Return (X, Y) of the center of cell containing provided text 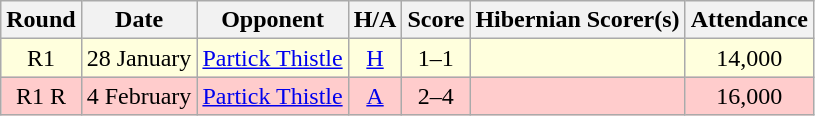
A (375, 96)
H/A (375, 20)
4 February (139, 96)
Opponent (272, 20)
H (375, 58)
R1 (41, 58)
14,000 (749, 58)
28 January (139, 58)
Date (139, 20)
Score (436, 20)
R1 R (41, 96)
Hibernian Scorer(s) (578, 20)
Round (41, 20)
1–1 (436, 58)
Attendance (749, 20)
2–4 (436, 96)
16,000 (749, 96)
